Return the (X, Y) coordinate for the center point of the cell that contains the specified text.  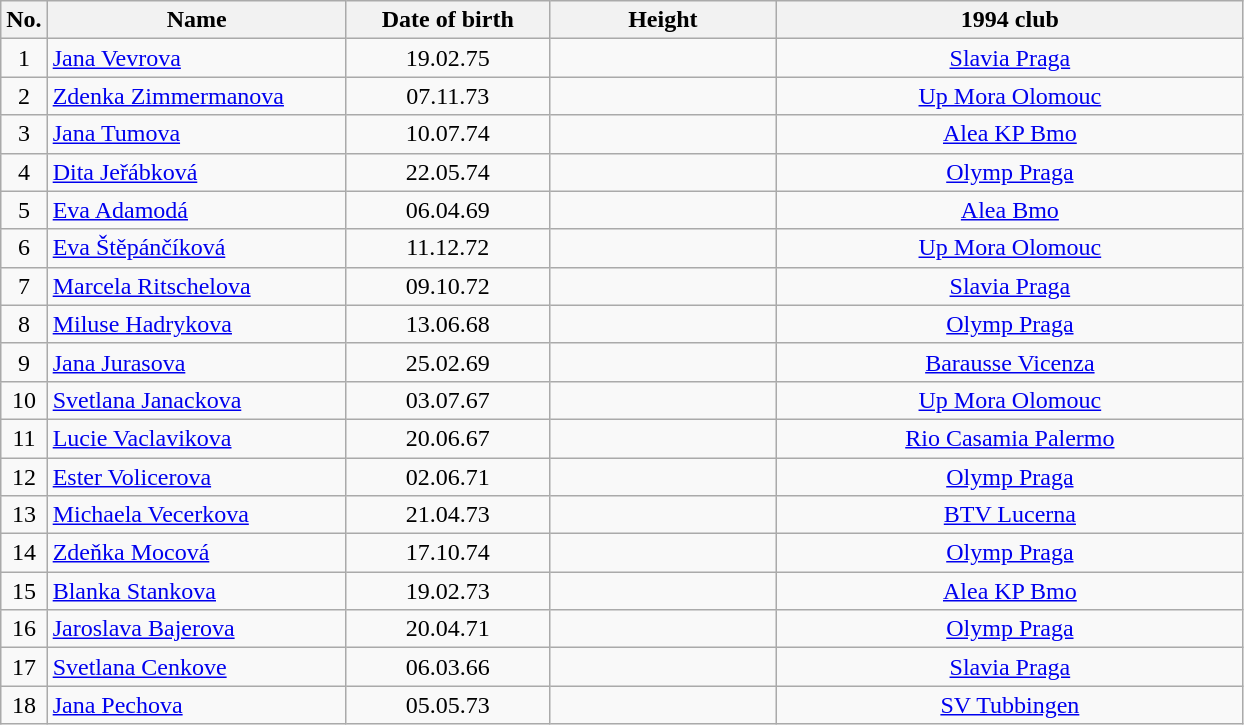
Date of birth (448, 20)
Jaroslava Bajerova (196, 629)
5 (24, 210)
19.02.75 (448, 58)
11 (24, 438)
02.06.71 (448, 477)
10.07.74 (448, 134)
17 (24, 667)
Eva Adamodá (196, 210)
13 (24, 515)
05.05.73 (448, 705)
16 (24, 629)
No. (24, 20)
Height (662, 20)
Svetlana Cenkove (196, 667)
1 (24, 58)
Svetlana Janackova (196, 400)
15 (24, 591)
06.03.66 (448, 667)
1994 club (1010, 20)
Ester Volicerova (196, 477)
Michaela Vecerkova (196, 515)
Jana Jurasova (196, 362)
19.02.73 (448, 591)
Alea Bmo (1010, 210)
4 (24, 172)
06.04.69 (448, 210)
BTV Lucerna (1010, 515)
13.06.68 (448, 324)
Barausse Vicenza (1010, 362)
Rio Casamia Palermo (1010, 438)
Marcela Ritschelova (196, 286)
SV Tubbingen (1010, 705)
Miluse Hadrykova (196, 324)
Eva Štěpánčíková (196, 248)
Dita Jeřábková (196, 172)
Zdeňka Mocová (196, 553)
07.11.73 (448, 96)
09.10.72 (448, 286)
Blanka Stankova (196, 591)
20.06.67 (448, 438)
Jana Pechova (196, 705)
10 (24, 400)
14 (24, 553)
7 (24, 286)
Jana Tumova (196, 134)
03.07.67 (448, 400)
9 (24, 362)
11.12.72 (448, 248)
21.04.73 (448, 515)
22.05.74 (448, 172)
2 (24, 96)
Zdenka Zimmermanova (196, 96)
Name (196, 20)
12 (24, 477)
25.02.69 (448, 362)
Lucie Vaclavikova (196, 438)
20.04.71 (448, 629)
Jana Vevrova (196, 58)
6 (24, 248)
18 (24, 705)
3 (24, 134)
17.10.74 (448, 553)
8 (24, 324)
